Return the [X, Y] coordinate for the center point of the cell that contains the specified text.  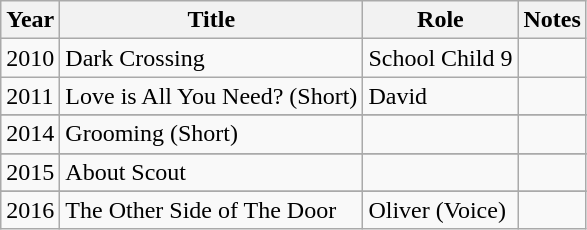
Dark Crossing [212, 58]
2016 [30, 210]
David [440, 96]
Oliver (Voice) [440, 210]
Role [440, 20]
Year [30, 20]
Notes [552, 20]
Love is All You Need? (Short) [212, 96]
Title [212, 20]
School Child 9 [440, 58]
About Scout [212, 172]
2011 [30, 96]
Grooming (Short) [212, 134]
2010 [30, 58]
The Other Side of The Door [212, 210]
2015 [30, 172]
2014 [30, 134]
